Capture the cell that displays the provided text and extract its [X, Y] central coordinate. 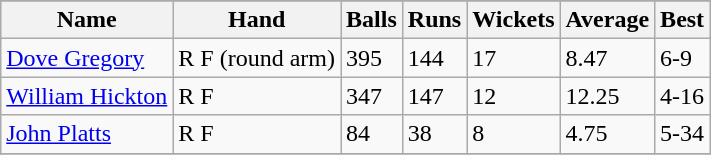
144 [434, 58]
6-9 [682, 58]
Wickets [514, 20]
Hand [257, 20]
William Hickton [87, 96]
8 [514, 134]
R F (round arm) [257, 58]
Dove Gregory [87, 58]
17 [514, 58]
8.47 [608, 58]
Runs [434, 20]
Name [87, 20]
38 [434, 134]
4.75 [608, 134]
Best [682, 20]
5-34 [682, 134]
4-16 [682, 96]
347 [372, 96]
12 [514, 96]
Average [608, 20]
12.25 [608, 96]
John Platts [87, 134]
Balls [372, 20]
395 [372, 58]
84 [372, 134]
147 [434, 96]
